Pinpoint the cell where the given text exists, returning its [x, y] midpoint coordinate. 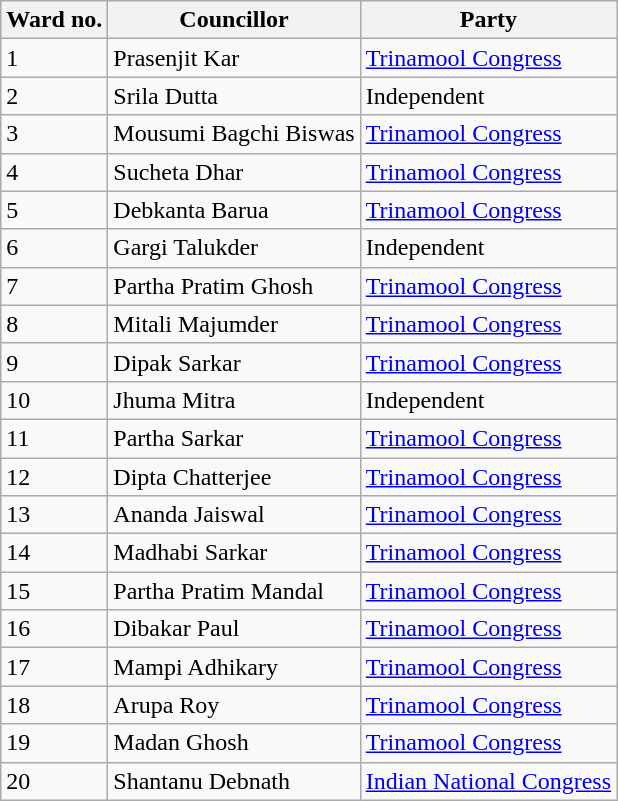
Prasenjit Kar [234, 58]
20 [54, 781]
Mousumi Bagchi Biswas [234, 134]
Shantanu Debnath [234, 781]
19 [54, 743]
Partha Pratim Ghosh [234, 286]
Dipta Chatterjee [234, 477]
10 [54, 400]
6 [54, 248]
Partha Pratim Mandal [234, 591]
Madan Ghosh [234, 743]
Ward no. [54, 20]
18 [54, 705]
Indian National Congress [488, 781]
1 [54, 58]
3 [54, 134]
13 [54, 515]
Arupa Roy [234, 705]
12 [54, 477]
Gargi Talukder [234, 248]
Mitali Majumder [234, 324]
Dibakar Paul [234, 629]
Dipak Sarkar [234, 362]
Mampi Adhikary [234, 667]
Party [488, 20]
15 [54, 591]
9 [54, 362]
Ananda Jaiswal [234, 515]
Debkanta Barua [234, 210]
Councillor [234, 20]
8 [54, 324]
Madhabi Sarkar [234, 553]
11 [54, 438]
5 [54, 210]
7 [54, 286]
Srila Dutta [234, 96]
14 [54, 553]
4 [54, 172]
16 [54, 629]
Sucheta Dhar [234, 172]
Jhuma Mitra [234, 400]
17 [54, 667]
Partha Sarkar [234, 438]
2 [54, 96]
